Pinpoint the cell where the given text exists, returning its [X, Y] midpoint coordinate. 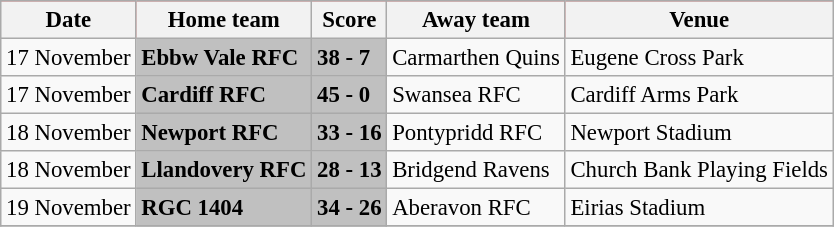
34 - 26 [350, 208]
Venue [699, 20]
33 - 16 [350, 133]
Cardiff Arms Park [699, 95]
Cardiff RFC [224, 95]
Score [350, 20]
Church Bank Playing Fields [699, 170]
Ebbw Vale RFC [224, 57]
Date [68, 20]
28 - 13 [350, 170]
Bridgend Ravens [476, 170]
Aberavon RFC [476, 208]
Eirias Stadium [699, 208]
Home team [224, 20]
Swansea RFC [476, 95]
19 November [68, 208]
Newport Stadium [699, 133]
45 - 0 [350, 95]
Away team [476, 20]
Llandovery RFC [224, 170]
Eugene Cross Park [699, 57]
Carmarthen Quins [476, 57]
RGC 1404 [224, 208]
38 - 7 [350, 57]
Newport RFC [224, 133]
Pontypridd RFC [476, 133]
